Extract the (X, Y) coordinate from the center of the cell holding the provided text.  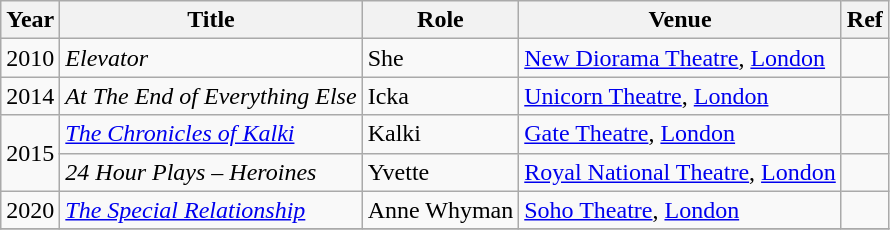
Kalki (440, 134)
At The End of Everything Else (211, 96)
New Diorama Theatre, London (680, 58)
Gate Theatre, London (680, 134)
Yvette (440, 172)
Soho Theatre, London (680, 210)
Anne Whyman (440, 210)
2014 (30, 96)
Role (440, 20)
She (440, 58)
Elevator (211, 58)
Title (211, 20)
Ref (864, 20)
2015 (30, 153)
The Special Relationship (211, 210)
2020 (30, 210)
Royal National Theatre, London (680, 172)
Icka (440, 96)
Year (30, 20)
The Chronicles of Kalki (211, 134)
2010 (30, 58)
Venue (680, 20)
24 Hour Plays – Heroines (211, 172)
Unicorn Theatre, London (680, 96)
